Determine the [X, Y] coordinate at the center of the cell enclosing the given text.  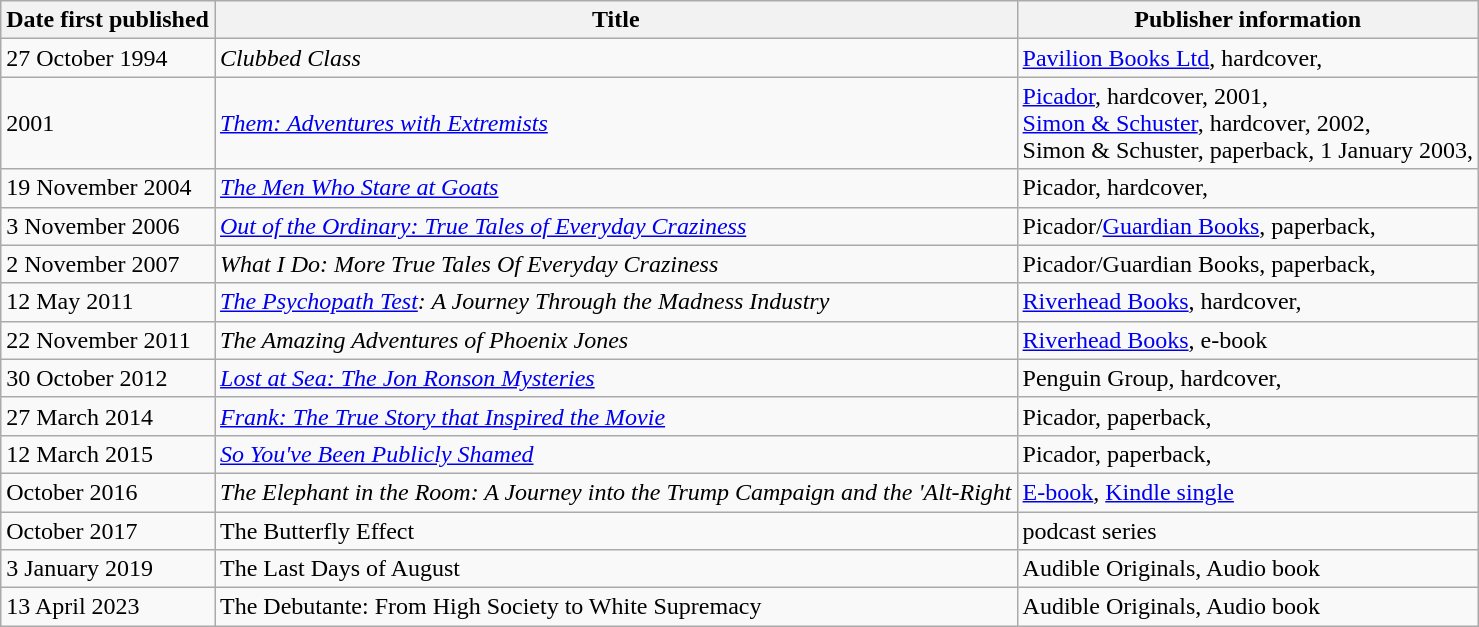
Picador, hardcover, [1248, 188]
Publisher information [1248, 20]
So You've Been Publicly Shamed [616, 454]
Penguin Group, hardcover, [1248, 378]
The Butterfly Effect [616, 531]
Pavilion Books Ltd, hardcover, [1248, 58]
27 October 1994 [108, 58]
Frank: The True Story that Inspired the Movie [616, 416]
The Psychopath Test: A Journey Through the Madness Industry [616, 302]
October 2017 [108, 531]
What I Do: More True Tales Of Everyday Craziness [616, 264]
30 October 2012 [108, 378]
Date first published [108, 20]
podcast series [1248, 531]
19 November 2004 [108, 188]
The Amazing Adventures of Phoenix Jones [616, 340]
Clubbed Class [616, 58]
12 March 2015 [108, 454]
13 April 2023 [108, 607]
The Elephant in the Room: A Journey into the Trump Campaign and the 'Alt-Right [616, 492]
3 November 2006 [108, 226]
Picador, hardcover, 2001, Simon & Schuster, hardcover, 2002, Simon & Schuster, paperback, 1 January 2003, [1248, 123]
The Men Who Stare at Goats [616, 188]
E-book, Kindle single [1248, 492]
The Last Days of August [616, 569]
12 May 2011 [108, 302]
The Debutante: From High Society to White Supremacy [616, 607]
3 January 2019 [108, 569]
22 November 2011 [108, 340]
Them: Adventures with Extremists [616, 123]
Title [616, 20]
Lost at Sea: The Jon Ronson Mysteries [616, 378]
Out of the Ordinary: True Tales of Everyday Craziness [616, 226]
Riverhead Books, hardcover, [1248, 302]
2001 [108, 123]
2 November 2007 [108, 264]
27 March 2014 [108, 416]
Riverhead Books, e-book [1248, 340]
October 2016 [108, 492]
